Return [X, Y] of the center of cell containing provided text 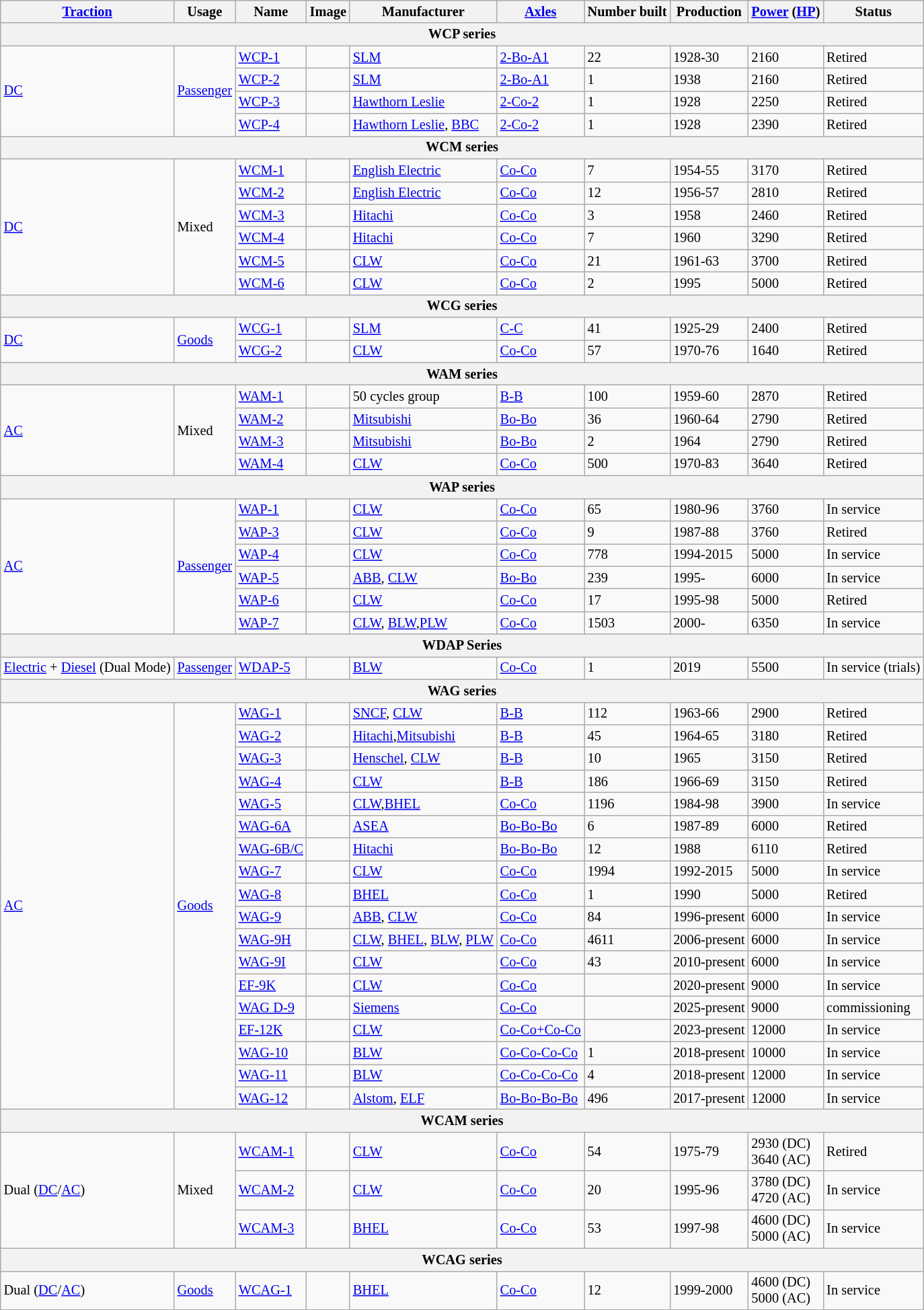
WAP-6 [271, 600]
2460 [785, 215]
1961-63 [709, 261]
1992-2015 [709, 872]
WCM series [462, 147]
Siemens [424, 1007]
1994 [627, 872]
20 [627, 1190]
WAM-2 [271, 419]
1640 [785, 351]
WCAM-2 [271, 1190]
84 [627, 917]
WAG-2 [271, 736]
In service (trials) [873, 668]
3290 [785, 238]
WCAM series [462, 1121]
1990 [709, 894]
WDAP-5 [271, 668]
1970-76 [709, 351]
3180 [785, 736]
WAP-3 [271, 532]
WDAP Series [462, 646]
1999-2000 [709, 1290]
CLW, BLW,PLW [424, 623]
WAG-9 [271, 917]
2250 [785, 102]
3900 [785, 804]
WCM-3 [271, 215]
1997-98 [709, 1229]
1958 [709, 215]
500 [627, 464]
1996-present [709, 917]
Power (HP) [785, 11]
2810 [785, 193]
1984-98 [709, 804]
1987-88 [709, 532]
17 [627, 600]
WCAM-1 [271, 1151]
WAG-12 [271, 1098]
5500 [785, 668]
Image [328, 11]
Traction [87, 11]
Manufacturer [424, 11]
Name [271, 11]
Production [709, 11]
WAP series [462, 487]
commissioning [873, 1007]
WAM-3 [271, 442]
WAG-7 [271, 872]
WAG-4 [271, 781]
50 cycles group [424, 396]
1994-2015 [709, 555]
186 [627, 781]
53 [627, 1229]
WAM-4 [271, 464]
WCM-6 [271, 283]
WAG-1 [271, 714]
1963-66 [709, 714]
2900 [785, 714]
2390 [785, 125]
WCP series [462, 34]
3780 (DC) 4720 (AC) [785, 1190]
65 [627, 510]
1960-64 [709, 419]
WAG-9I [271, 962]
WAG-5 [271, 804]
2400 [785, 329]
WAG-6A [271, 826]
2025-present [709, 1007]
57 [627, 351]
Henschel, CLW [424, 759]
WAP-4 [271, 555]
Bo-Bo-Bo-Bo [541, 1098]
WCG-1 [271, 329]
1965 [709, 759]
Alstom, ELF [424, 1098]
1995-98 [709, 600]
2020-present [709, 985]
1938 [709, 79]
1928-30 [709, 57]
ASEA [424, 826]
1995-96 [709, 1190]
WAG-8 [271, 894]
Hawthorn Leslie [424, 102]
WAM-1 [271, 396]
2000- [709, 623]
9 [627, 532]
43 [627, 962]
2870 [785, 396]
SNCF, CLW [424, 714]
WCM-5 [271, 261]
1966-69 [709, 781]
Electric + Diesel (Dual Mode) [87, 668]
WAG series [462, 691]
1970-83 [709, 464]
2006-present [709, 939]
WCP-4 [271, 125]
1503 [627, 623]
1975-79 [709, 1151]
WAP-7 [271, 623]
1995 [709, 283]
1987-89 [709, 826]
WCAM-3 [271, 1229]
1925-29 [709, 329]
Usage [204, 11]
41 [627, 329]
Hawthorn Leslie, BBC [424, 125]
Co-Co+Co-Co [541, 1030]
778 [627, 555]
54 [627, 1151]
1964 [709, 442]
WCM-1 [271, 170]
1954-55 [709, 170]
WAG-6B/C [271, 849]
1995- [709, 578]
WAG-10 [271, 1053]
1196 [627, 804]
WAM series [462, 374]
WCAG series [462, 1260]
WAP-1 [271, 510]
3700 [785, 261]
1964-65 [709, 736]
Number built [627, 11]
Axles [541, 11]
2017-present [709, 1098]
100 [627, 396]
2019 [709, 668]
WCP-3 [271, 102]
WCAG-1 [271, 1290]
WCP-2 [271, 79]
WAG D-9 [271, 1007]
4 [627, 1075]
112 [627, 714]
CLW, BHEL, BLW, PLW [424, 939]
2010-present [709, 962]
6 [627, 826]
496 [627, 1098]
1956-57 [709, 193]
WCM-4 [271, 238]
WCG-2 [271, 351]
36 [627, 419]
6110 [785, 849]
WCP-1 [271, 57]
2023-present [709, 1030]
3 [627, 215]
1980-96 [709, 510]
EF-12K [271, 1030]
WAG-3 [271, 759]
3170 [785, 170]
WCM-2 [271, 193]
2930 (DC) 3640 (AC) [785, 1151]
WAP-5 [271, 578]
C-C [541, 329]
4611 [627, 939]
Status [873, 11]
10000 [785, 1053]
239 [627, 578]
WAG-11 [271, 1075]
1960 [709, 238]
3640 [785, 464]
WCG series [462, 306]
1959-60 [709, 396]
10 [627, 759]
6350 [785, 623]
CLW,BHEL [424, 804]
45 [627, 736]
21 [627, 261]
EF-9K [271, 985]
Hitachi,Mitsubishi [424, 736]
1988 [709, 849]
22 [627, 57]
WAG-9H [271, 939]
